Pinpoint the cell where the given text exists, returning its (X, Y) midpoint coordinate. 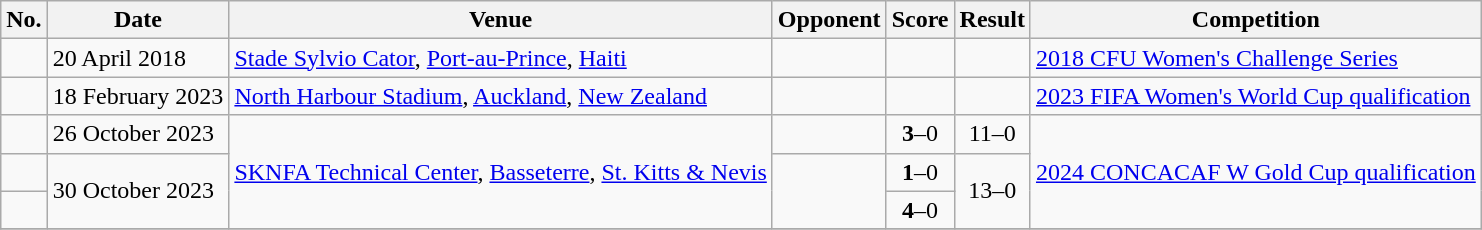
No. (24, 20)
3–0 (920, 134)
Result (992, 20)
4–0 (920, 210)
2018 CFU Women's Challenge Series (1256, 58)
SKNFA Technical Center, Basseterre, St. Kitts & Nevis (500, 172)
Date (138, 20)
Venue (500, 20)
1–0 (920, 172)
30 October 2023 (138, 191)
Competition (1256, 20)
2024 CONCACAF W Gold Cup qualification (1256, 172)
Score (920, 20)
2023 FIFA Women's World Cup qualification (1256, 96)
Stade Sylvio Cator, Port-au-Prince, Haiti (500, 58)
North Harbour Stadium, Auckland, New Zealand (500, 96)
18 February 2023 (138, 96)
26 October 2023 (138, 134)
20 April 2018 (138, 58)
11–0 (992, 134)
13–0 (992, 191)
Opponent (829, 20)
